Provide the (X, Y) coordinate of the cell's center where the given text is located.  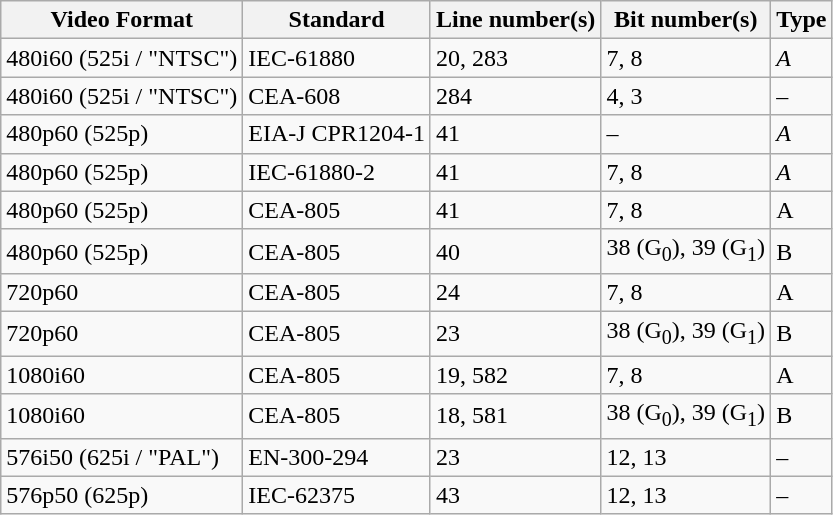
43 (515, 495)
IEC-61880 (337, 58)
4, 3 (686, 96)
EIA-J CPR1204-1 (337, 134)
CEA-608 (337, 96)
576i50 (625i / "PAL") (122, 457)
IEC-61880-2 (337, 172)
19, 582 (515, 375)
20, 283 (515, 58)
Line number(s) (515, 20)
40 (515, 251)
Bit number(s) (686, 20)
284 (515, 96)
24 (515, 292)
IEC-62375 (337, 495)
Standard (337, 20)
18, 581 (515, 416)
Type (802, 20)
EN-300-294 (337, 457)
Video Format (122, 20)
576p50 (625p) (122, 495)
